Provide the [x, y] coordinate of the cell's center where the given text is located.  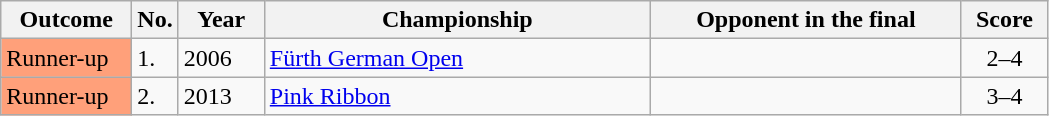
Opponent in the final [806, 20]
No. [155, 20]
Championship [457, 20]
Score [1004, 20]
2–4 [1004, 58]
1. [155, 58]
Pink Ribbon [457, 96]
3–4 [1004, 96]
2. [155, 96]
Fürth German Open [457, 58]
Outcome [66, 20]
2013 [221, 96]
2006 [221, 58]
Year [221, 20]
